Pinpoint the cell where the given text exists, returning its (X, Y) midpoint coordinate. 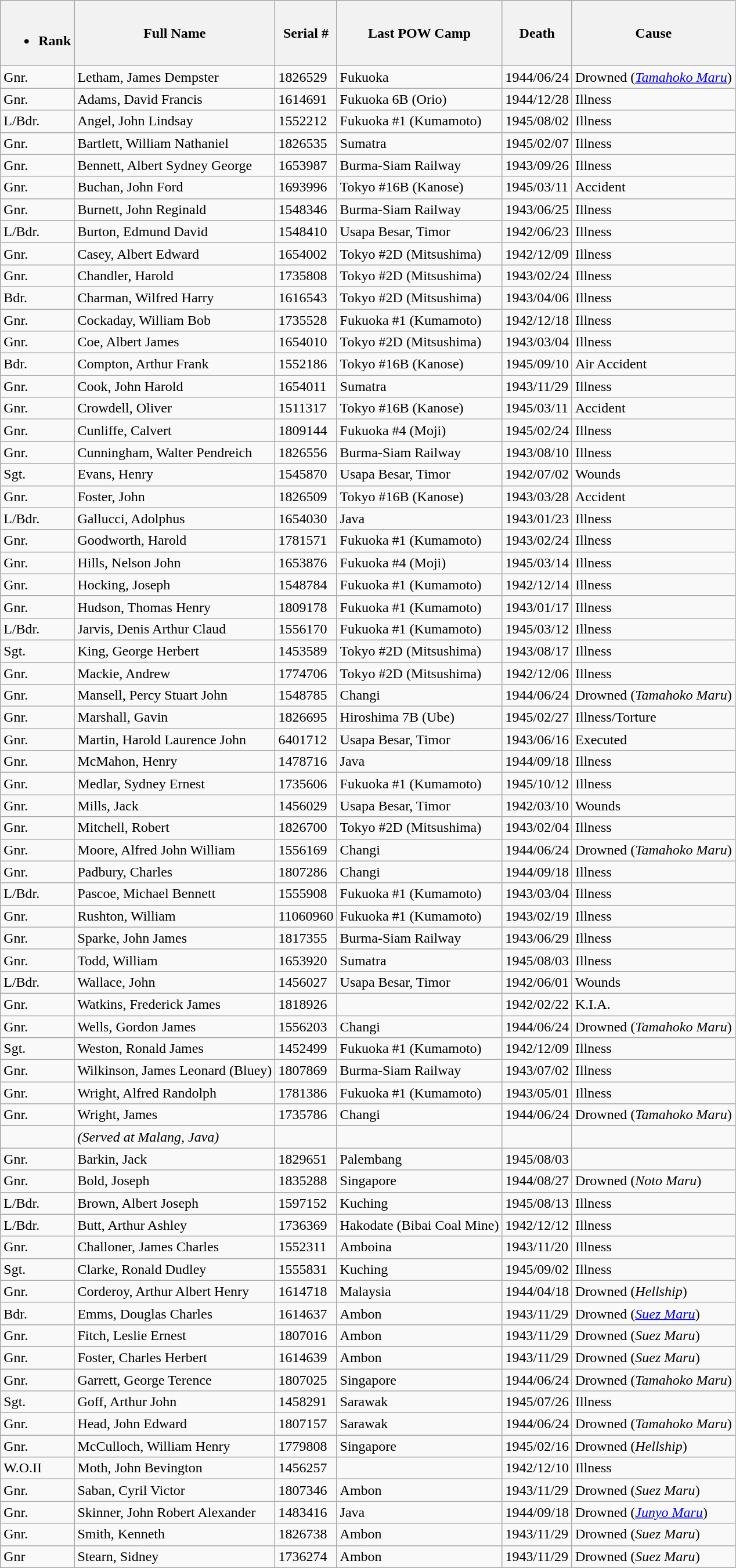
1826700 (306, 828)
1826509 (306, 497)
Bartlett, William Nathaniel (175, 143)
Charman, Wilfred Harry (175, 298)
Saban, Cyril Victor (175, 1490)
Palembang (419, 1159)
Last POW Camp (419, 34)
1555908 (306, 894)
1735786 (306, 1115)
1942/07/02 (537, 475)
Cook, John Harold (175, 386)
1735528 (306, 320)
Brown, Albert Joseph (175, 1203)
Executed (654, 740)
1829651 (306, 1159)
1654030 (306, 519)
1556169 (306, 850)
1943/02/19 (537, 916)
1483416 (306, 1512)
1453589 (306, 651)
1807869 (306, 1071)
1736274 (306, 1556)
Wright, Alfred Randolph (175, 1093)
1456257 (306, 1468)
1826529 (306, 77)
Gallucci, Adolphus (175, 519)
1807016 (306, 1335)
King, George Herbert (175, 651)
1452499 (306, 1049)
Head, John Edward (175, 1424)
Fitch, Leslie Ernest (175, 1335)
1943/01/23 (537, 519)
1944/08/27 (537, 1181)
Clarke, Ronald Dudley (175, 1269)
McCulloch, William Henry (175, 1446)
1944/12/28 (537, 99)
Cause (654, 34)
1693996 (306, 187)
1943/06/16 (537, 740)
1943/06/25 (537, 209)
1458291 (306, 1402)
1614639 (306, 1357)
Coe, Albert James (175, 342)
1943/07/02 (537, 1071)
1945/03/12 (537, 629)
Weston, Ronald James (175, 1049)
1826695 (306, 718)
1552212 (306, 121)
1736369 (306, 1225)
Bold, Joseph (175, 1181)
Malaysia (419, 1291)
1943/03/28 (537, 497)
Mackie, Andrew (175, 673)
1654010 (306, 342)
Garrett, George Terence (175, 1380)
Goff, Arthur John (175, 1402)
Wallace, John (175, 982)
Burton, Edmund David (175, 231)
1942/12/18 (537, 320)
1944/04/18 (537, 1291)
1809178 (306, 607)
McMahon, Henry (175, 762)
Todd, William (175, 960)
11060960 (306, 916)
1555831 (306, 1269)
W.O.II (37, 1468)
Marshall, Gavin (175, 718)
1942/02/22 (537, 1004)
Wright, James (175, 1115)
1616543 (306, 298)
Hills, Nelson John (175, 563)
Padbury, Charles (175, 872)
(Served at Malang, Java) (175, 1137)
Barkin, Jack (175, 1159)
1818926 (306, 1004)
1943/09/26 (537, 165)
Rushton, William (175, 916)
1945/09/02 (537, 1269)
Foster, John (175, 497)
Wells, Gordon James (175, 1026)
1826556 (306, 452)
1809144 (306, 430)
Drowned (Junyo Maru) (654, 1512)
Fukuoka 6B (Orio) (419, 99)
1735606 (306, 784)
Watkins, Frederick James (175, 1004)
Gnr (37, 1556)
Skinner, John Robert Alexander (175, 1512)
Sparke, John James (175, 938)
Challoner, James Charles (175, 1247)
1943/01/17 (537, 607)
1945/02/16 (537, 1446)
1817355 (306, 938)
1597152 (306, 1203)
1807025 (306, 1380)
Hakodate (Bibai Coal Mine) (419, 1225)
Mansell, Percy Stuart John (175, 696)
1653987 (306, 165)
1781571 (306, 541)
1945/02/07 (537, 143)
Drowned (Noto Maru) (654, 1181)
1774706 (306, 673)
1478716 (306, 762)
1943/02/04 (537, 828)
Crowdell, Oliver (175, 408)
Wilkinson, James Leonard (Bluey) (175, 1071)
1945/09/10 (537, 364)
Letham, James Dempster (175, 77)
1807157 (306, 1424)
Moore, Alfred John William (175, 850)
Jarvis, Denis Arthur Claud (175, 629)
1614718 (306, 1291)
Butt, Arthur Ashley (175, 1225)
Buchan, John Ford (175, 187)
Corderoy, Arthur Albert Henry (175, 1291)
1548346 (306, 209)
1654002 (306, 254)
1735808 (306, 276)
Chandler, Harold (175, 276)
1511317 (306, 408)
Foster, Charles Herbert (175, 1357)
Mitchell, Robert (175, 828)
1548410 (306, 231)
Cunliffe, Calvert (175, 430)
Martin, Harold Laurence John (175, 740)
Stearn, Sidney (175, 1556)
Hiroshima 7B (Ube) (419, 718)
1781386 (306, 1093)
1456027 (306, 982)
Compton, Arthur Frank (175, 364)
1945/10/12 (537, 784)
Rank (37, 34)
1942/06/01 (537, 982)
Smith, Kenneth (175, 1534)
1942/12/06 (537, 673)
Angel, John Lindsay (175, 121)
1943/11/20 (537, 1247)
Air Accident (654, 364)
1942/12/12 (537, 1225)
Fukuoka (419, 77)
1945/07/26 (537, 1402)
1945/08/13 (537, 1203)
Amboina (419, 1247)
Full Name (175, 34)
Emms, Douglas Charles (175, 1313)
Mills, Jack (175, 806)
1653876 (306, 563)
1548785 (306, 696)
1654011 (306, 386)
Adams, David Francis (175, 99)
Goodworth, Harold (175, 541)
Serial # (306, 34)
Bennett, Albert Sydney George (175, 165)
1545870 (306, 475)
Hocking, Joseph (175, 585)
Moth, John Bevington (175, 1468)
Evans, Henry (175, 475)
1614691 (306, 99)
Pascoe, Michael Bennett (175, 894)
1807286 (306, 872)
Cunningham, Walter Pendreich (175, 452)
1942/12/14 (537, 585)
1945/03/14 (537, 563)
1552311 (306, 1247)
1556203 (306, 1026)
1943/08/17 (537, 651)
1548784 (306, 585)
K.I.A. (654, 1004)
Illness/Torture (654, 718)
1826535 (306, 143)
1945/08/02 (537, 121)
6401712 (306, 740)
1943/05/01 (537, 1093)
1942/12/10 (537, 1468)
Casey, Albert Edward (175, 254)
Death (537, 34)
Hudson, Thomas Henry (175, 607)
1942/06/23 (537, 231)
1653920 (306, 960)
1945/02/24 (537, 430)
1807346 (306, 1490)
1826738 (306, 1534)
Cockaday, William Bob (175, 320)
1456029 (306, 806)
1943/08/10 (537, 452)
1945/02/27 (537, 718)
Medlar, Sydney Ernest (175, 784)
1943/06/29 (537, 938)
1942/03/10 (537, 806)
Burnett, John Reginald (175, 209)
1943/04/06 (537, 298)
1556170 (306, 629)
1552186 (306, 364)
1614637 (306, 1313)
1779808 (306, 1446)
1835288 (306, 1181)
